Determine the (X, Y) coordinate at the center of the cell enclosing the given text.  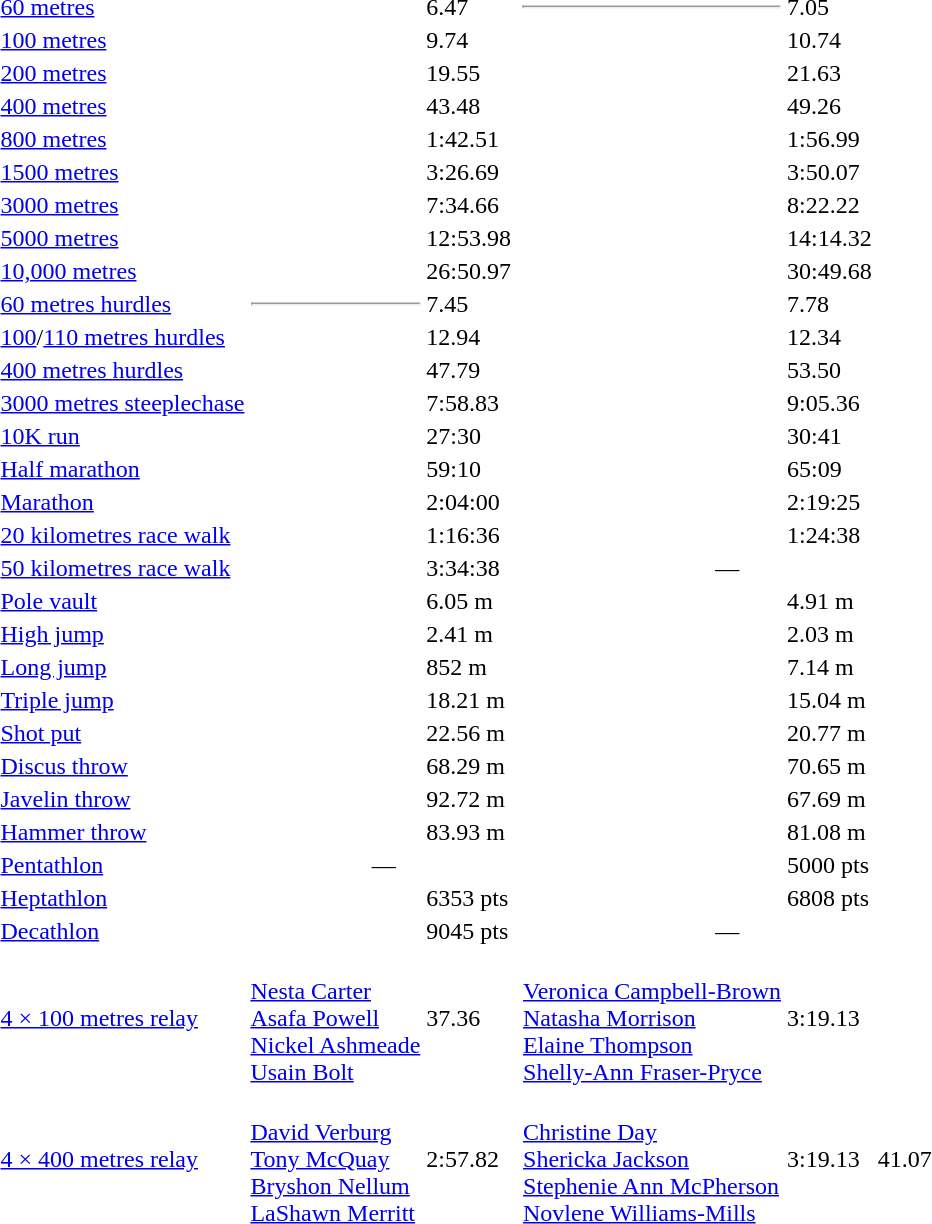
21.63 (829, 73)
7.45 (469, 304)
2:19:25 (829, 502)
1:56.99 (829, 139)
7.14 m (829, 667)
3:26.69 (469, 172)
70.65 m (829, 766)
2.41 m (469, 634)
12:53.98 (469, 238)
2:04:00 (469, 502)
3:19.13 (829, 1018)
59:10 (469, 469)
7.78 (829, 304)
15.04 m (829, 700)
65:09 (829, 469)
3:34:38 (469, 568)
43.48 (469, 106)
83.93 m (469, 832)
9:05.36 (829, 403)
10.74 (829, 40)
20.77 m (829, 733)
2.03 m (829, 634)
81.08 m (829, 832)
27:30 (469, 436)
4.91 m (829, 601)
6.05 m (469, 601)
37.36 (469, 1018)
1:42.51 (469, 139)
19.55 (469, 73)
18.21 m (469, 700)
6808 pts (829, 898)
1:16:36 (469, 535)
9045 pts (469, 931)
852 m (469, 667)
3:50.07 (829, 172)
8:22.22 (829, 205)
47.79 (469, 370)
49.26 (829, 106)
12.34 (829, 337)
53.50 (829, 370)
26:50.97 (469, 271)
30:41 (829, 436)
30:49.68 (829, 271)
9.74 (469, 40)
7:58.83 (469, 403)
92.72 m (469, 799)
Nesta CarterAsafa PowellNickel AshmeadeUsain Bolt (336, 1018)
5000 pts (829, 865)
Veronica Campbell-BrownNatasha MorrisonElaine ThompsonShelly-Ann Fraser-Pryce (652, 1018)
— (384, 865)
6353 pts (469, 898)
7:34.66 (469, 205)
1:24:38 (829, 535)
68.29 m (469, 766)
12.94 (469, 337)
14:14.32 (829, 238)
22.56 m (469, 733)
67.69 m (829, 799)
